Identify which cell holds the provided text, then report its (x, y) central coordinate. 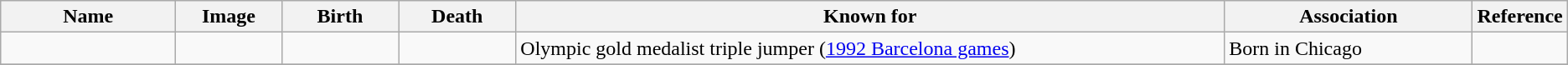
Birth (340, 17)
Reference (1519, 17)
Death (457, 17)
Olympic gold medalist triple jumper (1992 Barcelona games) (870, 48)
Association (1349, 17)
Name (89, 17)
Born in Chicago (1349, 48)
Known for (870, 17)
Image (230, 17)
